Pinpoint the cell where the given text exists, returning its [x, y] midpoint coordinate. 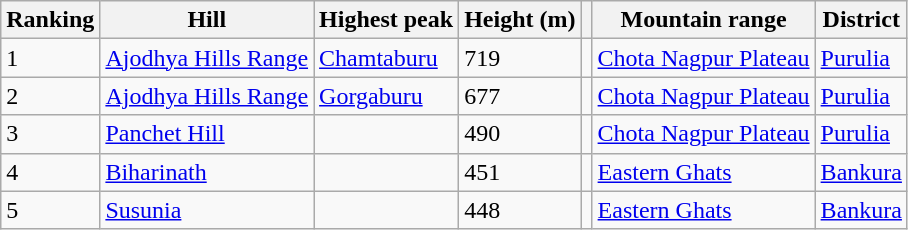
448 [520, 210]
District [861, 20]
Mountain range [704, 20]
490 [520, 134]
Height (m) [520, 20]
Chamtaburu [386, 58]
Biharinath [207, 172]
4 [50, 172]
719 [520, 58]
Hill [207, 20]
Panchet Hill [207, 134]
Susunia [207, 210]
3 [50, 134]
Highest peak [386, 20]
1 [50, 58]
2 [50, 96]
Gorgaburu [386, 96]
5 [50, 210]
677 [520, 96]
451 [520, 172]
Ranking [50, 20]
